Identify which cell holds the provided text, then report its [x, y] central coordinate. 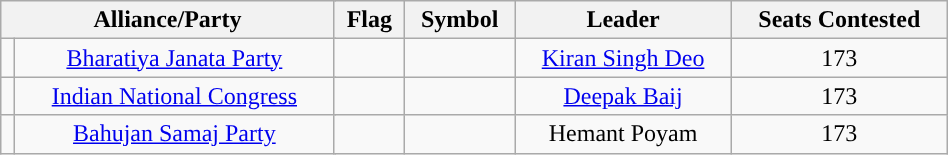
Flag [369, 20]
Kiran Singh Deo [624, 58]
Deepak Baij [624, 96]
Alliance/Party [168, 20]
Leader [624, 20]
Seats Contested [839, 20]
Indian National Congress [175, 96]
Hemant Poyam [624, 134]
Symbol [460, 20]
Bharatiya Janata Party [175, 58]
Bahujan Samaj Party [175, 134]
